Determine the (x, y) coordinate at the center of the cell enclosing the given text.  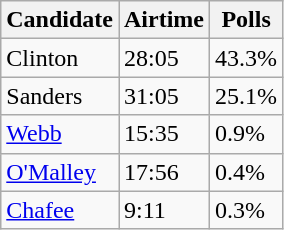
17:56 (164, 172)
Candidate (60, 20)
9:11 (164, 210)
Polls (246, 20)
31:05 (164, 96)
43.3% (246, 58)
0.9% (246, 134)
Sanders (60, 96)
15:35 (164, 134)
25.1% (246, 96)
Clinton (60, 58)
Webb (60, 134)
28:05 (164, 58)
Chafee (60, 210)
0.4% (246, 172)
O'Malley (60, 172)
0.3% (246, 210)
Airtime (164, 20)
